Return (X, Y) of the center of cell containing provided text 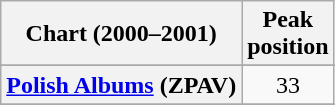
Peakposition (288, 34)
33 (288, 85)
Polish Albums (ZPAV) (122, 85)
Chart (2000–2001) (122, 34)
